Return [X, Y] of the center of cell containing provided text 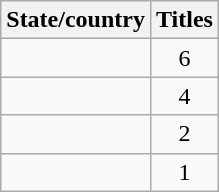
1 [184, 172]
State/country [76, 20]
6 [184, 58]
2 [184, 134]
4 [184, 96]
Titles [184, 20]
